Scan for the cell matching the given text and deliver its [x, y] coordinate at center. 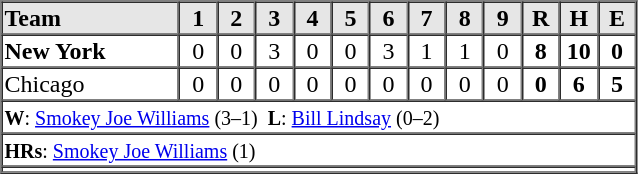
HRs: Smokey Joe Williams (1) [319, 150]
9 [503, 18]
H [579, 18]
New York [91, 50]
7 [427, 18]
Chicago [91, 84]
Team [91, 18]
4 [312, 18]
10 [579, 50]
R [541, 18]
W: Smokey Joe Williams (3–1) L: Bill Lindsay (0–2) [319, 116]
2 [236, 18]
E [617, 18]
